From the cell containing the given text, extract its center point as (x, y) coordinate. 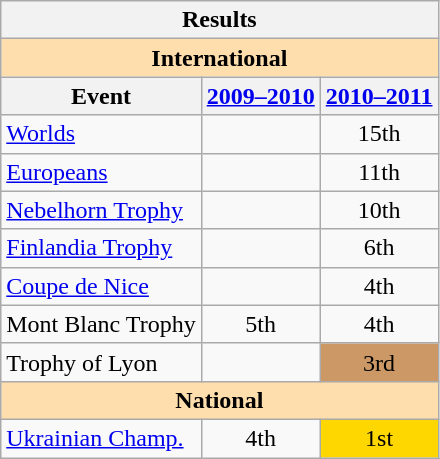
Worlds (101, 134)
Finlandia Trophy (101, 248)
Europeans (101, 172)
5th (260, 324)
Coupe de Nice (101, 286)
2009–2010 (260, 96)
1st (379, 438)
Event (101, 96)
International (220, 58)
11th (379, 172)
15th (379, 134)
6th (379, 248)
Mont Blanc Trophy (101, 324)
Nebelhorn Trophy (101, 210)
Trophy of Lyon (101, 362)
National (220, 400)
10th (379, 210)
3rd (379, 362)
2010–2011 (379, 96)
Ukrainian Champ. (101, 438)
Results (220, 20)
